Identify which cell holds the provided text, then report its (X, Y) central coordinate. 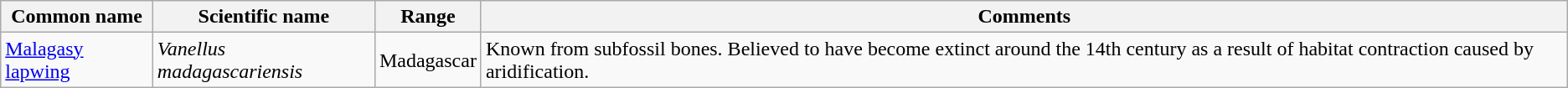
Madagascar (427, 60)
Common name (77, 17)
Comments (1024, 17)
Scientific name (263, 17)
Vanellus madagascariensis (263, 60)
Malagasy lapwing (77, 60)
Range (427, 17)
Known from subfossil bones. Believed to have become extinct around the 14th century as a result of habitat contraction caused by aridification. (1024, 60)
